Extract the (x, y) coordinate from the center of the cell holding the provided text.  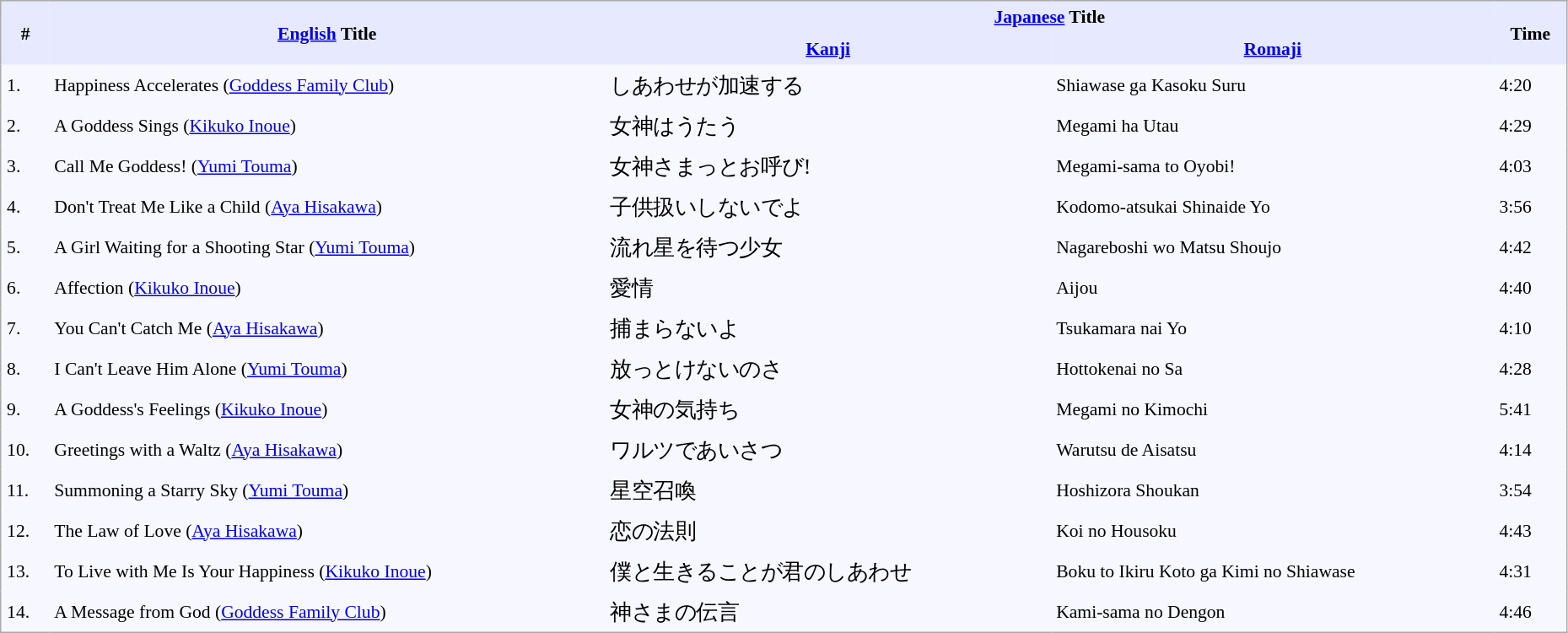
4:28 (1530, 368)
Boku to Ikiru Koto ga Kimi no Shiawase (1272, 571)
I Can't Leave Him Alone (Yumi Touma) (327, 368)
しあわせが加速する (828, 84)
2. (25, 125)
10. (25, 449)
Tsukamara nai Yo (1272, 327)
4. (25, 206)
Hoshizora Shoukan (1272, 490)
ワルツであいさつ (828, 449)
子供扱いしないでよ (828, 206)
Koi no Housoku (1272, 530)
Kodomo-atsukai Shinaide Yo (1272, 206)
女神はうたう (828, 125)
5. (25, 246)
捕まらないよ (828, 327)
Hottokenai no Sa (1272, 368)
Happiness Accelerates (Goddess Family Club) (327, 84)
To Live with Me Is Your Happiness (Kikuko Inoue) (327, 571)
12. (25, 530)
You Can't Catch Me (Aya Hisakawa) (327, 327)
女神の気持ち (828, 408)
4:03 (1530, 165)
Warutsu de Aisatsu (1272, 449)
Megami no Kimochi (1272, 408)
流れ星を待つ少女 (828, 246)
Affection (Kikuko Inoue) (327, 287)
僕と生きることが君のしあわせ (828, 571)
愛情 (828, 287)
A Girl Waiting for a Shooting Star (Yumi Touma) (327, 246)
English Title (327, 33)
4:20 (1530, 84)
Greetings with a Waltz (Aya Hisakawa) (327, 449)
1. (25, 84)
神さまの伝言 (828, 611)
6. (25, 287)
Don't Treat Me Like a Child (Aya Hisakawa) (327, 206)
Call Me Goddess! (Yumi Touma) (327, 165)
Megami ha Utau (1272, 125)
3:54 (1530, 490)
Romaji (1272, 49)
# (25, 33)
4:29 (1530, 125)
Aijou (1272, 287)
Japanese Title (1049, 17)
星空召喚 (828, 490)
3:56 (1530, 206)
7. (25, 327)
4:31 (1530, 571)
A Goddess Sings (Kikuko Inoue) (327, 125)
A Goddess's Feelings (Kikuko Inoue) (327, 408)
Time (1530, 33)
Summoning a Starry Sky (Yumi Touma) (327, 490)
恋の法則 (828, 530)
13. (25, 571)
4:43 (1530, 530)
4:14 (1530, 449)
Shiawase ga Kasoku Suru (1272, 84)
9. (25, 408)
A Message from God (Goddess Family Club) (327, 611)
14. (25, 611)
11. (25, 490)
4:40 (1530, 287)
女神さまっとお呼び! (828, 165)
Nagareboshi wo Matsu Shoujo (1272, 246)
8. (25, 368)
Megami-sama to Oyobi! (1272, 165)
4:46 (1530, 611)
3. (25, 165)
放っとけないのさ (828, 368)
4:10 (1530, 327)
The Law of Love (Aya Hisakawa) (327, 530)
4:42 (1530, 246)
5:41 (1530, 408)
Kami-sama no Dengon (1272, 611)
Kanji (828, 49)
